Identify which cell holds the provided text, then report its (X, Y) central coordinate. 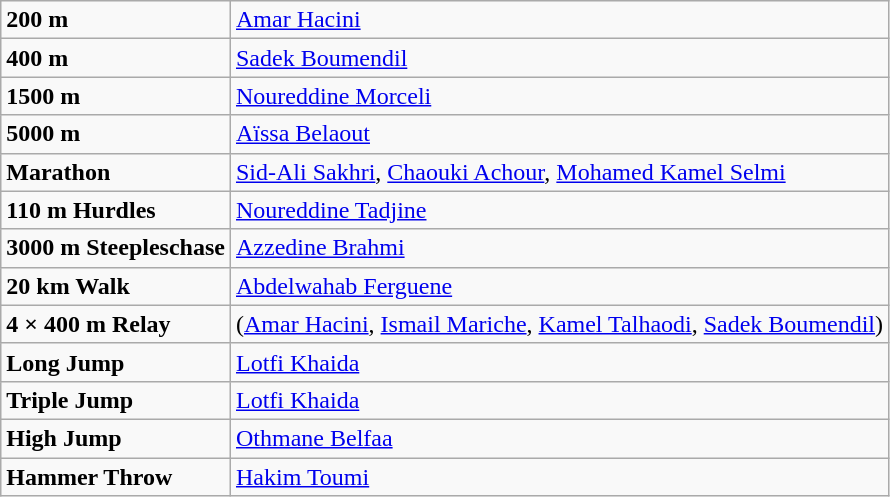
Long Jump (116, 362)
High Jump (116, 438)
400 m (116, 58)
Noureddine Tadjine (559, 210)
20 km Walk (116, 286)
Hammer Throw (116, 477)
Sadek Boumendil (559, 58)
Marathon (116, 172)
Triple Jump (116, 400)
(Amar Hacini, Ismail Mariche, Kamel Talhaodi, Sadek Boumendil) (559, 324)
Hakim Toumi (559, 477)
Amar Hacini (559, 20)
Aïssa Belaout (559, 134)
Othmane Belfaa (559, 438)
1500 m (116, 96)
200 m (116, 20)
3000 m Steepleschase (116, 248)
Noureddine Morceli (559, 96)
Abdelwahab Ferguene (559, 286)
4 × 400 m Relay (116, 324)
5000 m (116, 134)
110 m Hurdles (116, 210)
Sid-Ali Sakhri, Chaouki Achour, Mohamed Kamel Selmi (559, 172)
Azzedine Brahmi (559, 248)
